For the text-containing cell, return its midpoint in (X, Y) coordinate format. 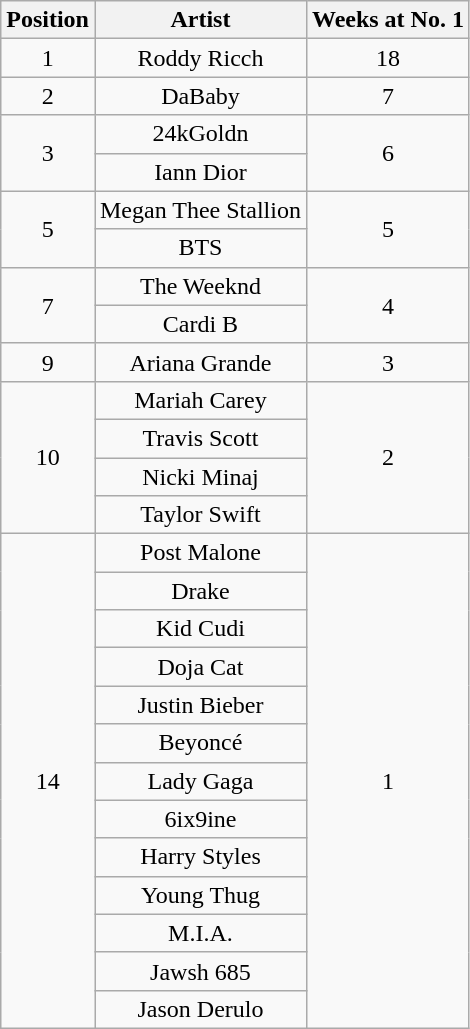
Doja Cat (200, 667)
Justin Bieber (200, 705)
4 (388, 305)
Position (48, 20)
DaBaby (200, 96)
Drake (200, 591)
Artist (200, 20)
24kGoldn (200, 134)
Kid Cudi (200, 629)
Ariana Grande (200, 362)
Travis Scott (200, 438)
Harry Styles (200, 857)
14 (48, 782)
Lady Gaga (200, 781)
Roddy Ricch (200, 58)
6 (388, 153)
BTS (200, 248)
18 (388, 58)
Jawsh 685 (200, 971)
Megan Thee Stallion (200, 210)
M.I.A. (200, 933)
Young Thug (200, 895)
Mariah Carey (200, 400)
Weeks at No. 1 (388, 20)
Post Malone (200, 553)
9 (48, 362)
6ix9ine (200, 819)
The Weeknd (200, 286)
Beyoncé (200, 743)
Iann Dior (200, 172)
Taylor Swift (200, 515)
Jason Derulo (200, 1009)
Nicki Minaj (200, 477)
Cardi B (200, 324)
10 (48, 457)
